Extract the [x, y] coordinate from the center of the cell holding the provided text.  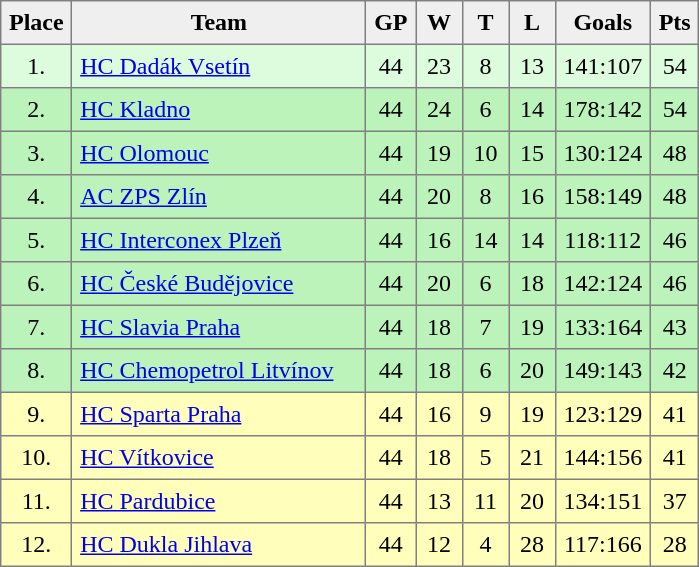
8. [36, 371]
158:149 [602, 197]
W [439, 23]
37 [674, 501]
7 [485, 327]
HC Slavia Praha [219, 327]
117:166 [602, 545]
HC Sparta Praha [219, 414]
HC Interconex Plzeň [219, 240]
L [532, 23]
11 [485, 501]
2. [36, 110]
12. [36, 545]
134:151 [602, 501]
11. [36, 501]
178:142 [602, 110]
142:124 [602, 284]
15 [532, 153]
133:164 [602, 327]
4. [36, 197]
24 [439, 110]
GP [391, 23]
HC Kladno [219, 110]
130:124 [602, 153]
HC Vítkovice [219, 458]
3. [36, 153]
7. [36, 327]
Team [219, 23]
42 [674, 371]
6. [36, 284]
21 [532, 458]
T [485, 23]
23 [439, 66]
141:107 [602, 66]
5 [485, 458]
12 [439, 545]
HC Pardubice [219, 501]
43 [674, 327]
HC Chemopetrol Litvínov [219, 371]
123:129 [602, 414]
149:143 [602, 371]
1. [36, 66]
5. [36, 240]
118:112 [602, 240]
9. [36, 414]
10 [485, 153]
HC Olomouc [219, 153]
4 [485, 545]
9 [485, 414]
HC Dadák Vsetín [219, 66]
Pts [674, 23]
HC Dukla Jihlava [219, 545]
AC ZPS Zlín [219, 197]
Place [36, 23]
Goals [602, 23]
144:156 [602, 458]
HC České Budějovice [219, 284]
10. [36, 458]
